Scan for the cell matching the given text and deliver its (X, Y) coordinate at center. 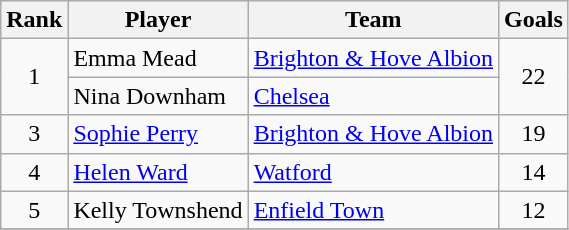
4 (34, 172)
Watford (373, 172)
Goals (534, 20)
Sophie Perry (158, 134)
Rank (34, 20)
1 (34, 77)
14 (534, 172)
Nina Downham (158, 96)
Player (158, 20)
5 (34, 210)
Helen Ward (158, 172)
12 (534, 210)
Enfield Town (373, 210)
Emma Mead (158, 58)
19 (534, 134)
Team (373, 20)
3 (34, 134)
Chelsea (373, 96)
Kelly Townshend (158, 210)
22 (534, 77)
